Determine the (X, Y) coordinate at the center of the cell enclosing the given text.  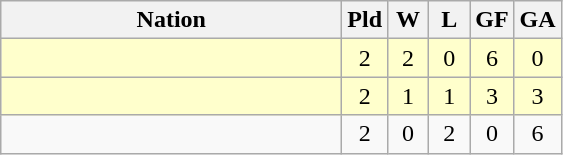
GA (538, 20)
L (450, 20)
Nation (172, 20)
Pld (365, 20)
W (408, 20)
GF (492, 20)
